From the cell containing the given text, extract its center point as [X, Y] coordinate. 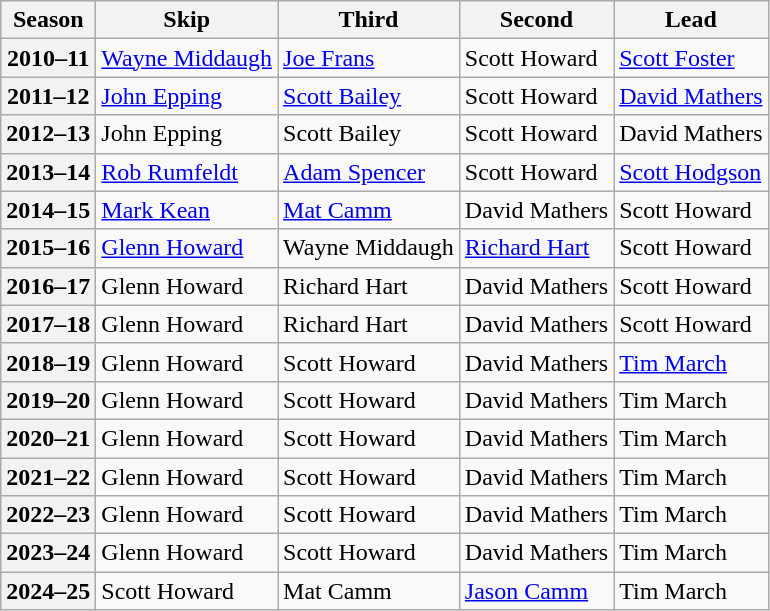
2011–12 [48, 96]
2021–22 [48, 477]
Lead [691, 20]
Rob Rumfeldt [187, 172]
Scott Hodgson [691, 172]
2020–21 [48, 438]
2014–15 [48, 210]
2010–11 [48, 58]
2018–19 [48, 362]
Mark Kean [187, 210]
Jason Camm [536, 591]
Skip [187, 20]
Adam Spencer [369, 172]
Second [536, 20]
2016–17 [48, 286]
Season [48, 20]
2022–23 [48, 515]
2013–14 [48, 172]
Joe Frans [369, 58]
2024–25 [48, 591]
2019–20 [48, 400]
2012–13 [48, 134]
Third [369, 20]
2017–18 [48, 324]
2023–24 [48, 553]
2015–16 [48, 248]
Scott Foster [691, 58]
